Pinpoint the cell where the given text exists, returning its [x, y] midpoint coordinate. 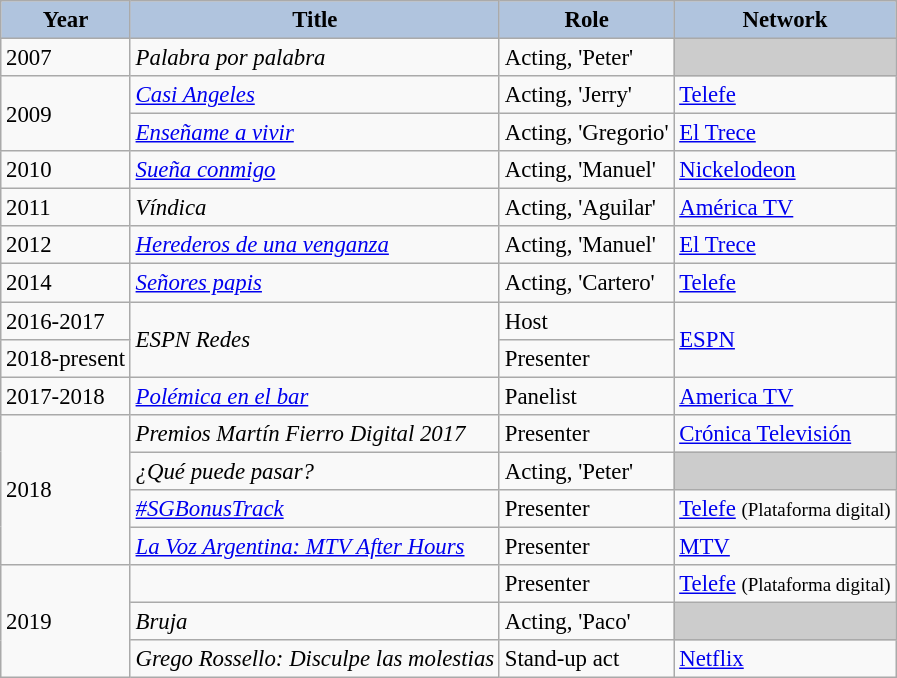
#SGBonusTrack [314, 509]
Year [66, 20]
2018 [66, 489]
Casi Angeles [314, 95]
2010 [66, 170]
Title [314, 20]
2016-2017 [66, 321]
2019 [66, 622]
¿Qué puede pasar? [314, 471]
Bruja [314, 621]
2017-2018 [66, 396]
Acting, 'Cartero' [586, 283]
2011 [66, 208]
América TV [785, 208]
Network [785, 20]
Premios Martín Fierro Digital 2017 [314, 433]
Sueña conmigo [314, 170]
Palabra por palabra [314, 58]
Víndica [314, 208]
Panelist [586, 396]
Host [586, 321]
2007 [66, 58]
Acting, 'Aguilar' [586, 208]
Herederos de una venganza [314, 245]
2012 [66, 245]
Acting, 'Paco' [586, 621]
America TV [785, 396]
Señores papis [314, 283]
2018-present [66, 358]
La Voz Argentina: MTV After Hours [314, 546]
Stand-up act [586, 659]
MTV [785, 546]
2009 [66, 114]
Crónica Televisión [785, 433]
Role [586, 20]
Polémica en el bar [314, 396]
Nickelodeon [785, 170]
Grego Rossello: Disculpe las molestias [314, 659]
Netflix [785, 659]
2014 [66, 283]
ESPN Redes [314, 340]
Acting, 'Gregorio' [586, 133]
Acting, 'Jerry' [586, 95]
Enseñame a vivir [314, 133]
ESPN [785, 340]
